Output the (x, y) coordinate of the center of the cell containing the given text.  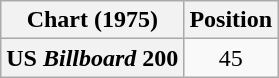
Chart (1975) (92, 20)
45 (231, 58)
US Billboard 200 (92, 58)
Position (231, 20)
